Return the (x, y) coordinate for the center point of the cell that contains the specified text.  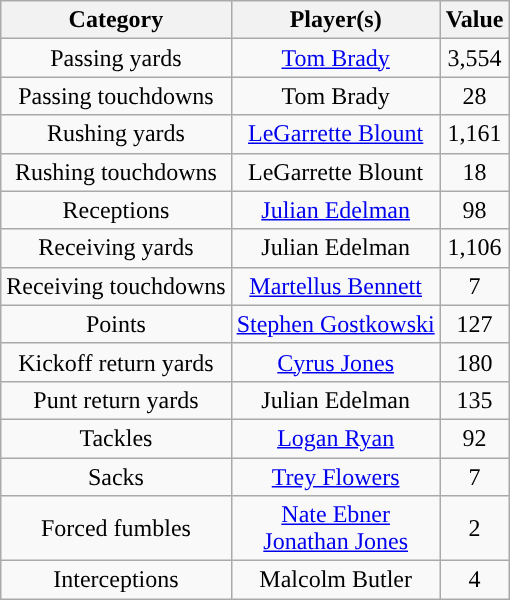
Forced fumbles (116, 528)
Value (474, 20)
Malcolm Butler (336, 580)
1,106 (474, 248)
2 (474, 528)
1,161 (474, 134)
Interceptions (116, 580)
Martellus Bennett (336, 286)
28 (474, 96)
Tackles (116, 438)
Player(s) (336, 20)
Cyrus Jones (336, 362)
Receiving yards (116, 248)
Rushing yards (116, 134)
Nate EbnerJonathan Jones (336, 528)
Passing touchdowns (116, 96)
Trey Flowers (336, 477)
Sacks (116, 477)
127 (474, 324)
Points (116, 324)
135 (474, 400)
18 (474, 172)
Kickoff return yards (116, 362)
180 (474, 362)
92 (474, 438)
Punt return yards (116, 400)
Logan Ryan (336, 438)
Category (116, 20)
Stephen Gostkowski (336, 324)
Rushing touchdowns (116, 172)
Passing yards (116, 58)
3,554 (474, 58)
98 (474, 210)
Receptions (116, 210)
Receiving touchdowns (116, 286)
4 (474, 580)
